Detect which cell encompasses the target text, then output its (X, Y) center coordinate. 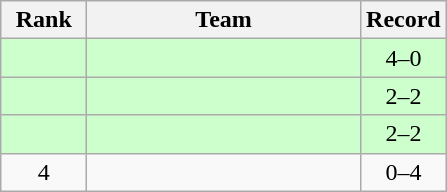
Record (403, 20)
Team (224, 20)
Rank (44, 20)
0–4 (403, 172)
4–0 (403, 58)
4 (44, 172)
